Identify which cell holds the provided text, then report its [x, y] central coordinate. 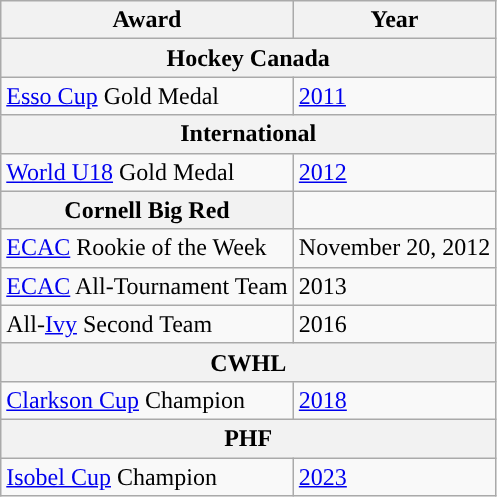
November 20, 2012 [394, 248]
Clarkson Cup Champion [148, 400]
2013 [394, 286]
ECAC All-Tournament Team [148, 286]
ECAC Rookie of the Week [148, 248]
International [248, 134]
World U18 Gold Medal [148, 172]
Award [148, 20]
Cornell Big Red [148, 210]
Hockey Canada [248, 58]
Esso Cup Gold Medal [148, 96]
PHF [248, 438]
CWHL [248, 362]
2018 [394, 400]
2011 [394, 96]
2012 [394, 172]
Year [394, 20]
Isobel Cup Champion [148, 477]
2016 [394, 324]
2023 [394, 477]
All-Ivy Second Team [148, 324]
